Search for the cell housing the specified text and yield its [x, y] center coordinate. 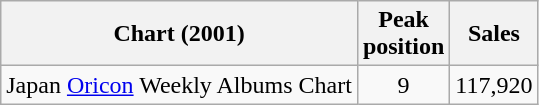
9 [403, 85]
Japan Oricon Weekly Albums Chart [180, 85]
Chart (2001) [180, 34]
Peakposition [403, 34]
Sales [494, 34]
117,920 [494, 85]
